From the cell containing the given text, extract its center point as (X, Y) coordinate. 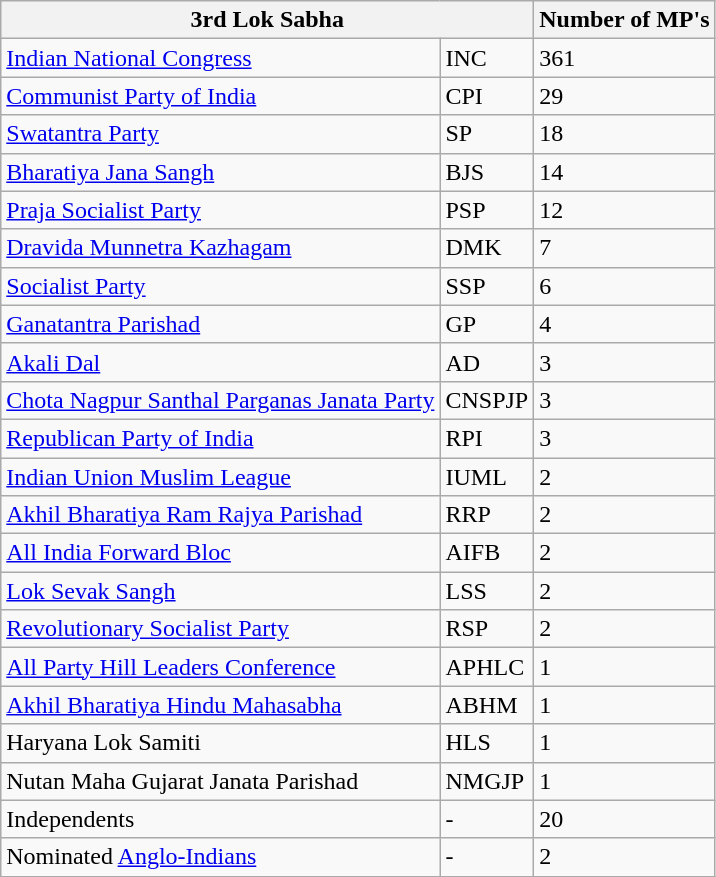
4 (624, 324)
BJS (487, 172)
12 (624, 210)
CPI (487, 96)
29 (624, 96)
7 (624, 248)
All Party Hill Leaders Conference (220, 667)
SSP (487, 286)
Ganatantra Parishad (220, 324)
RRP (487, 515)
Socialist Party (220, 286)
Nominated Anglo-Indians (220, 857)
3rd Lok Sabha (268, 20)
Republican Party of India (220, 438)
INC (487, 58)
Swatantra Party (220, 134)
IUML (487, 477)
Akhil Bharatiya Ram Rajya Parishad (220, 515)
361 (624, 58)
ABHM (487, 705)
Indian National Congress (220, 58)
LSS (487, 591)
AIFB (487, 553)
Akali Dal (220, 362)
18 (624, 134)
Haryana Lok Samiti (220, 743)
Independents (220, 819)
Number of MP's (624, 20)
Nutan Maha Gujarat Janata Parishad (220, 781)
AD (487, 362)
Bharatiya Jana Sangh (220, 172)
APHLC (487, 667)
Chota Nagpur Santhal Parganas Janata Party (220, 400)
Lok Sevak Sangh (220, 591)
Akhil Bharatiya Hindu Mahasabha (220, 705)
RPI (487, 438)
CNSPJP (487, 400)
Communist Party of India (220, 96)
RSP (487, 629)
All India Forward Bloc (220, 553)
PSP (487, 210)
20 (624, 819)
6 (624, 286)
Indian Union Muslim League (220, 477)
Dravida Munnetra Kazhagam (220, 248)
Revolutionary Socialist Party (220, 629)
DMK (487, 248)
HLS (487, 743)
GP (487, 324)
Praja Socialist Party (220, 210)
SP (487, 134)
14 (624, 172)
NMGJP (487, 781)
